Return (x, y) of the center of cell containing provided text 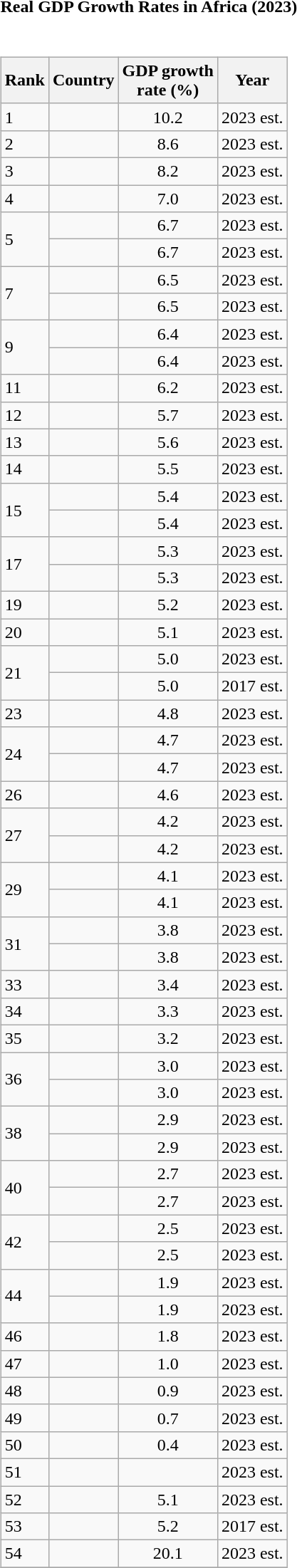
27 (24, 835)
Rank (24, 80)
3.3 (168, 1011)
7 (24, 293)
46 (24, 1337)
40 (24, 1188)
19 (24, 605)
12 (24, 415)
2 (24, 144)
5.5 (168, 469)
36 (24, 1080)
23 (24, 714)
51 (24, 1472)
4.8 (168, 714)
29 (24, 889)
6.2 (168, 388)
17 (24, 564)
10.2 (168, 117)
8.6 (168, 144)
26 (24, 795)
13 (24, 442)
31 (24, 944)
1.8 (168, 1337)
48 (24, 1391)
5.7 (168, 415)
54 (24, 1554)
3 (24, 171)
Year (252, 80)
52 (24, 1499)
20.1 (168, 1554)
8.2 (168, 171)
0.7 (168, 1418)
42 (24, 1242)
1.0 (168, 1364)
3.4 (168, 984)
24 (24, 754)
49 (24, 1418)
9 (24, 347)
GDP growthrate (%) (168, 80)
15 (24, 510)
7.0 (168, 199)
33 (24, 984)
5.6 (168, 442)
53 (24, 1527)
4 (24, 199)
38 (24, 1134)
50 (24, 1445)
21 (24, 673)
Country (83, 80)
5 (24, 239)
44 (24, 1296)
0.9 (168, 1391)
4.6 (168, 795)
35 (24, 1038)
20 (24, 632)
1 (24, 117)
3.2 (168, 1038)
0.4 (168, 1445)
34 (24, 1011)
14 (24, 469)
47 (24, 1364)
11 (24, 388)
